Pinpoint the cell where the given text exists, returning its [X, Y] midpoint coordinate. 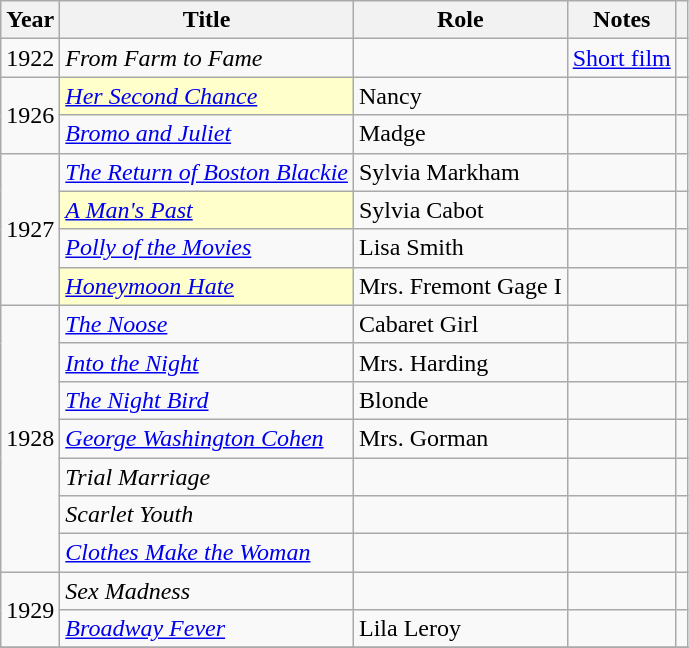
Blonde [460, 400]
Madge [460, 134]
Sylvia Markham [460, 172]
George Washington Cohen [207, 438]
The Night Bird [207, 400]
Honeymoon Hate [207, 286]
1926 [30, 115]
Broadway Fever [207, 629]
Her Second Chance [207, 96]
Scarlet Youth [207, 515]
Bromo and Juliet [207, 134]
From Farm to Fame [207, 58]
Sex Madness [207, 591]
Lisa Smith [460, 248]
Mrs. Gorman [460, 438]
Nancy [460, 96]
1927 [30, 229]
Cabaret Girl [460, 324]
The Noose [207, 324]
Sylvia Cabot [460, 210]
The Return of Boston Blackie [207, 172]
Trial Marriage [207, 477]
Lila Leroy [460, 629]
A Man's Past [207, 210]
Polly of the Movies [207, 248]
Mrs. Harding [460, 362]
Clothes Make the Woman [207, 553]
1929 [30, 610]
1922 [30, 58]
Mrs. Fremont Gage I [460, 286]
Short film [622, 58]
Title [207, 20]
Year [30, 20]
Into the Night [207, 362]
Role [460, 20]
Notes [622, 20]
1928 [30, 438]
